Scan for the cell matching the given text and deliver its [X, Y] coordinate at center. 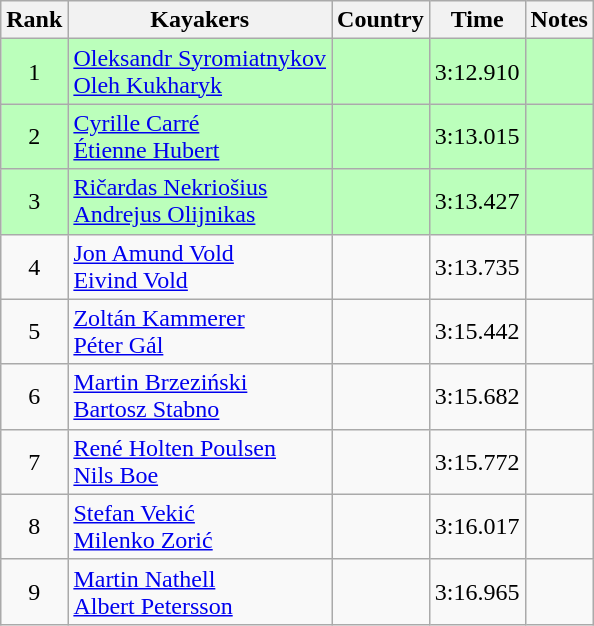
7 [34, 462]
3:12.910 [477, 72]
Martin NathellAlbert Petersson [200, 592]
3 [34, 202]
Ričardas NekriošiusAndrejus Olijnikas [200, 202]
Kayakers [200, 20]
Zoltán KammererPéter Gál [200, 332]
Time [477, 20]
Country [381, 20]
Cyrille CarréÉtienne Hubert [200, 136]
3:13.427 [477, 202]
6 [34, 396]
3:15.442 [477, 332]
9 [34, 592]
8 [34, 526]
1 [34, 72]
3:16.965 [477, 592]
3:15.772 [477, 462]
4 [34, 266]
3:13.735 [477, 266]
Oleksandr SyromiatnykovOleh Kukharyk [200, 72]
2 [34, 136]
Martin BrzezińskiBartosz Stabno [200, 396]
3:16.017 [477, 526]
3:15.682 [477, 396]
Stefan VekićMilenko Zorić [200, 526]
5 [34, 332]
Rank [34, 20]
3:13.015 [477, 136]
René Holten PoulsenNils Boe [200, 462]
Jon Amund VoldEivind Vold [200, 266]
Notes [559, 20]
